Scan for the cell matching the given text and deliver its [x, y] coordinate at center. 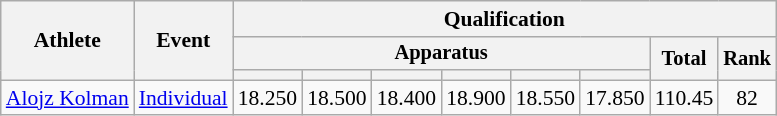
82 [747, 98]
18.500 [336, 98]
Alojz Kolman [68, 98]
Apparatus [442, 54]
110.45 [684, 98]
Total [684, 58]
18.900 [476, 98]
18.250 [268, 98]
Individual [184, 98]
Athlete [68, 40]
Qualification [504, 19]
17.850 [614, 98]
18.400 [406, 98]
Event [184, 40]
18.550 [546, 98]
Rank [747, 58]
